Output the [X, Y] coordinate of the center of the cell containing the given text.  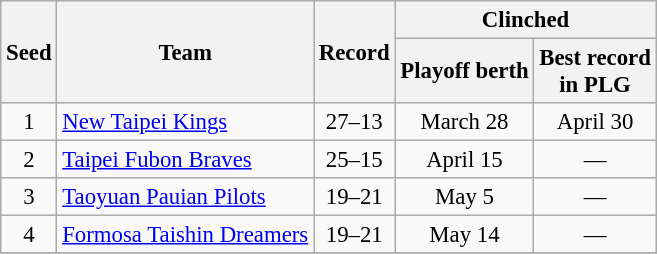
25–15 [354, 160]
Record [354, 52]
May 14 [464, 235]
3 [29, 197]
Taipei Fubon Braves [186, 160]
May 5 [464, 197]
New Taipei Kings [186, 122]
4 [29, 235]
1 [29, 122]
Best recordin PLG [595, 72]
April 15 [464, 160]
27–13 [354, 122]
Seed [29, 52]
Playoff berth [464, 72]
March 28 [464, 122]
Formosa Taishin Dreamers [186, 235]
April 30 [595, 122]
2 [29, 160]
Team [186, 52]
Clinched [526, 20]
Taoyuan Pauian Pilots [186, 197]
